Provide the (x, y) coordinate of the cell's center where the given text is located.  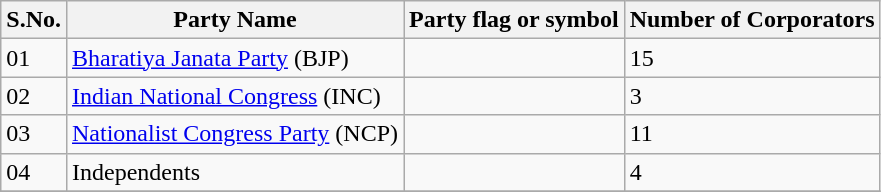
15 (752, 58)
Party flag or symbol (514, 20)
03 (34, 134)
Nationalist Congress Party (NCP) (234, 134)
Bharatiya Janata Party (BJP) (234, 58)
11 (752, 134)
01 (34, 58)
Indian National Congress (INC) (234, 96)
Party Name (234, 20)
02 (34, 96)
04 (34, 172)
S.No. (34, 20)
4 (752, 172)
3 (752, 96)
Number of Corporators (752, 20)
Independents (234, 172)
